Extract the (x, y) coordinate from the center of the cell holding the provided text.  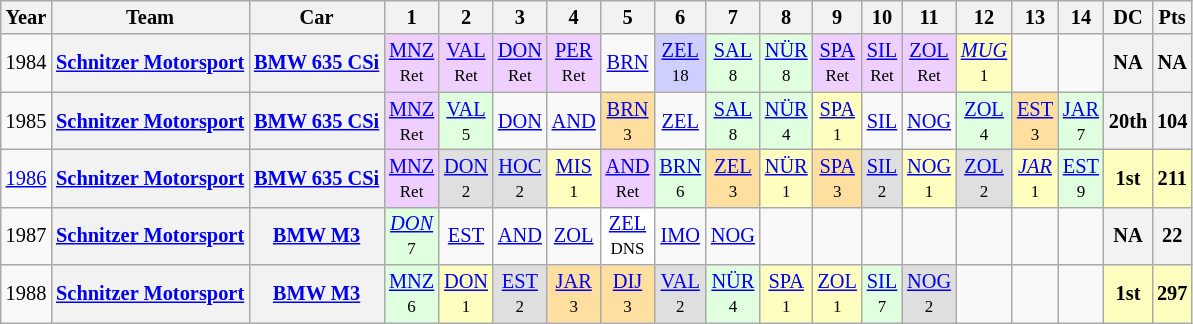
104 (1172, 121)
1985 (26, 121)
VAL2 (680, 294)
DONRet (520, 63)
20th (1128, 121)
ZEL3 (733, 178)
MUG1 (984, 63)
ANDRet (628, 178)
Pts (1172, 17)
EST2 (520, 294)
JAR1 (1035, 178)
ZOL1 (838, 294)
ZOLRet (929, 63)
PERRet (574, 63)
NÜR1 (786, 178)
DC (1128, 17)
EST (466, 236)
HOC2 (520, 178)
4 (574, 17)
MNZ6 (412, 294)
DON7 (412, 236)
211 (1172, 178)
SIL7 (882, 294)
Year (26, 17)
SPA3 (838, 178)
BRN (628, 63)
12 (984, 17)
MIS1 (574, 178)
VAL5 (466, 121)
VALRet (466, 63)
9 (838, 17)
ZOL4 (984, 121)
1988 (26, 294)
DIJ3 (628, 294)
IMO (680, 236)
ZEL (680, 121)
ZOL2 (984, 178)
JAR3 (574, 294)
ZEL18 (680, 63)
2 (466, 17)
22 (1172, 236)
EST3 (1035, 121)
1986 (26, 178)
DON (520, 121)
DON2 (466, 178)
8 (786, 17)
11 (929, 17)
13 (1035, 17)
ZELDNS (628, 236)
5 (628, 17)
297 (1172, 294)
SILRet (882, 63)
EST9 (1081, 178)
6 (680, 17)
SPARet (838, 63)
10 (882, 17)
3 (520, 17)
1 (412, 17)
14 (1081, 17)
7 (733, 17)
1987 (26, 236)
SIL (882, 121)
Car (316, 17)
ZOL (574, 236)
DON1 (466, 294)
BRN6 (680, 178)
BRN3 (628, 121)
JAR7 (1081, 121)
NOG2 (929, 294)
NÜR8 (786, 63)
Team (150, 17)
1984 (26, 63)
NOG1 (929, 178)
SIL2 (882, 178)
